Identify which cell holds the provided text, then report its (X, Y) central coordinate. 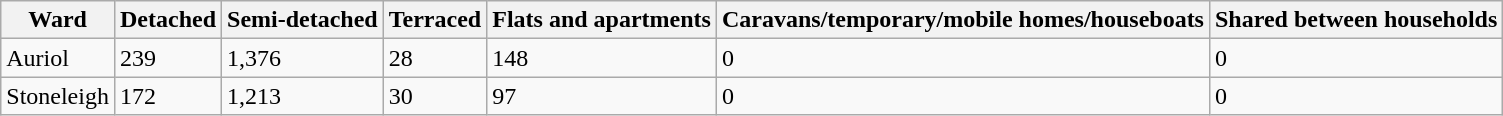
1,213 (303, 96)
Flats and apartments (602, 20)
172 (168, 96)
239 (168, 58)
30 (434, 96)
97 (602, 96)
1,376 (303, 58)
Shared between households (1356, 20)
28 (434, 58)
Semi-detached (303, 20)
Detached (168, 20)
Stoneleigh (58, 96)
148 (602, 58)
Ward (58, 20)
Auriol (58, 58)
Caravans/temporary/mobile homes/houseboats (962, 20)
Terraced (434, 20)
